Locate the cell with the specified text and output its (x, y) center coordinate. 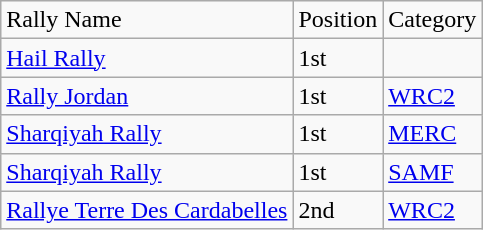
Hail Rally (147, 58)
Category (432, 20)
MERC (432, 134)
2nd (338, 210)
Rally Jordan (147, 96)
Rallye Terre Des Cardabelles (147, 210)
Position (338, 20)
Rally Name (147, 20)
SAMF (432, 172)
